Pinpoint the cell where the given text exists, returning its (X, Y) midpoint coordinate. 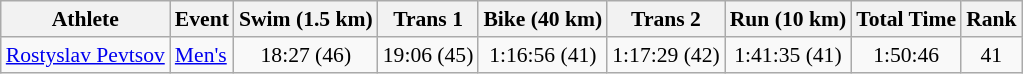
1:16:56 (41) (542, 55)
Total Time (906, 19)
19:06 (45) (428, 55)
Men's (202, 55)
Event (202, 19)
Rostyslav Pevtsov (86, 55)
1:50:46 (906, 55)
Bike (40 km) (542, 19)
Trans 1 (428, 19)
41 (992, 55)
Rank (992, 19)
Athlete (86, 19)
18:27 (46) (306, 55)
Swim (1.5 km) (306, 19)
1:17:29 (42) (666, 55)
1:41:35 (41) (788, 55)
Trans 2 (666, 19)
Run (10 km) (788, 19)
